Scan for the cell matching the given text and deliver its [X, Y] coordinate at center. 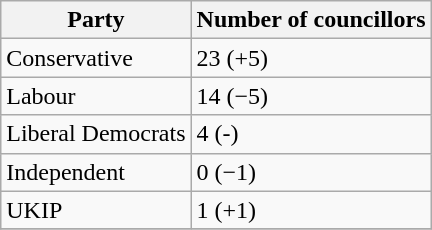
UKIP [96, 210]
Number of councillors [311, 20]
4 (-) [311, 134]
23 (+5) [311, 58]
1 (+1) [311, 210]
Party [96, 20]
14 (−5) [311, 96]
0 (−1) [311, 172]
Independent [96, 172]
Liberal Democrats [96, 134]
Labour [96, 96]
Conservative [96, 58]
